Provide the [X, Y] coordinate of the cell's center where the given text is located.  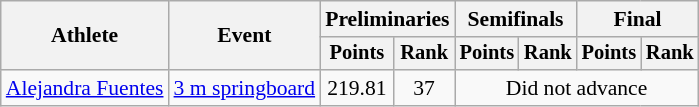
3 m springboard [245, 88]
Event [245, 36]
Alejandra Fuentes [85, 88]
Did not advance [577, 88]
Athlete [85, 36]
Final [638, 19]
Semifinals [516, 19]
37 [424, 88]
Preliminaries [387, 19]
219.81 [357, 88]
